Identify which cell holds the provided text, then report its (x, y) central coordinate. 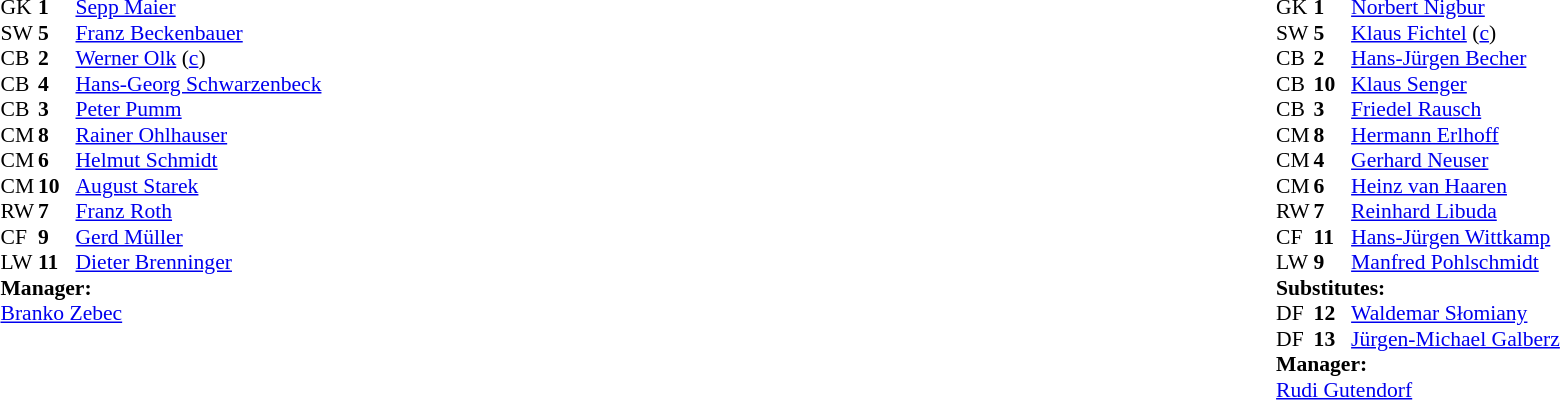
Peter Pumm (199, 109)
August Starek (199, 186)
Reinhard Libuda (1456, 211)
Franz Beckenbauer (199, 33)
Hermann Erlhoff (1456, 135)
Branko Zebec (160, 313)
Waldemar Słomiany (1456, 313)
Jürgen-Michael Galberz (1456, 339)
Rainer Ohlhauser (199, 135)
Hans-Jürgen Wittkamp (1456, 237)
Gerhard Neuser (1456, 161)
Hans-Jürgen Becher (1456, 59)
12 (1333, 313)
Dieter Brenninger (199, 263)
Substitutes: (1418, 288)
Hans-Georg Schwarzenbeck (199, 84)
Heinz van Haaren (1456, 186)
Klaus Senger (1456, 84)
Klaus Fichtel (c) (1456, 33)
Friedel Rausch (1456, 109)
Gerd Müller (199, 237)
Manfred Pohlschmidt (1456, 263)
13 (1333, 339)
Helmut Schmidt (199, 161)
Werner Olk (c) (199, 59)
Franz Roth (199, 211)
